Find where the given text appears and provide that cell's center as (x, y) coordinate. 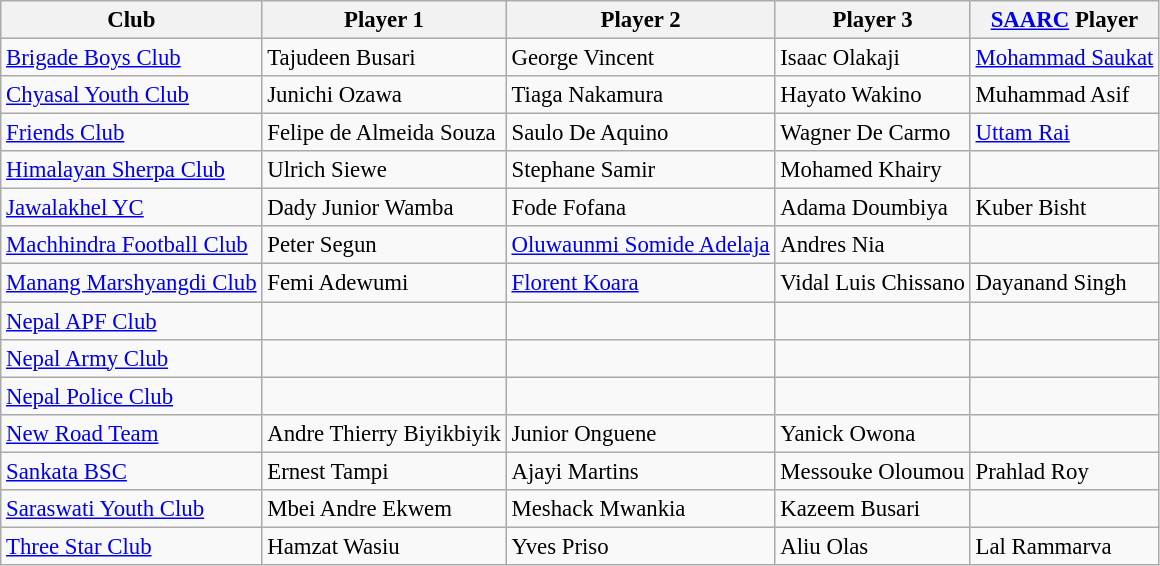
New Road Team (132, 433)
Nepal Army Club (132, 358)
Oluwaunmi Somide Adelaja (640, 245)
Felipe de Almeida Souza (384, 133)
Tajudeen Busari (384, 58)
Jawalakhel YC (132, 208)
Dady Junior Wamba (384, 208)
Junior Onguene (640, 433)
Manang Marshyangdi Club (132, 283)
Andre Thierry Biyikbiyik (384, 433)
Sankata BSC (132, 471)
Ulrich Siewe (384, 170)
Three Star Club (132, 546)
Meshack Mwankia (640, 509)
Ajayi Martins (640, 471)
Player 1 (384, 20)
Nepal Police Club (132, 396)
Adama Doumbiya (872, 208)
Stephane Samir (640, 170)
Machhindra Football Club (132, 245)
Saraswati Youth Club (132, 509)
Ernest Tampi (384, 471)
Lal Rammarva (1064, 546)
Yanick Owona (872, 433)
Yves Priso (640, 546)
Brigade Boys Club (132, 58)
Prahlad Roy (1064, 471)
Florent Koara (640, 283)
Messouke Oloumou (872, 471)
Kuber Bisht (1064, 208)
SAARC Player (1064, 20)
Hamzat Wasiu (384, 546)
Mbei Andre Ekwem (384, 509)
Mohamed Khairy (872, 170)
Andres Nia (872, 245)
Nepal APF Club (132, 321)
Dayanand Singh (1064, 283)
Isaac Olakaji (872, 58)
Mohammad Saukat (1064, 58)
Vidal Luis Chissano (872, 283)
Kazeem Busari (872, 509)
Peter Segun (384, 245)
Uttam Rai (1064, 133)
Aliu Olas (872, 546)
Chyasal Youth Club (132, 95)
Muhammad Asif (1064, 95)
Player 3 (872, 20)
Tiaga Nakamura (640, 95)
Junichi Ozawa (384, 95)
Femi Adewumi (384, 283)
Friends Club (132, 133)
Player 2 (640, 20)
Wagner De Carmo (872, 133)
Club (132, 20)
Hayato Wakino (872, 95)
Saulo De Aquino (640, 133)
George Vincent (640, 58)
Fode Fofana (640, 208)
Himalayan Sherpa Club (132, 170)
